Identify which cell holds the provided text, then report its [x, y] central coordinate. 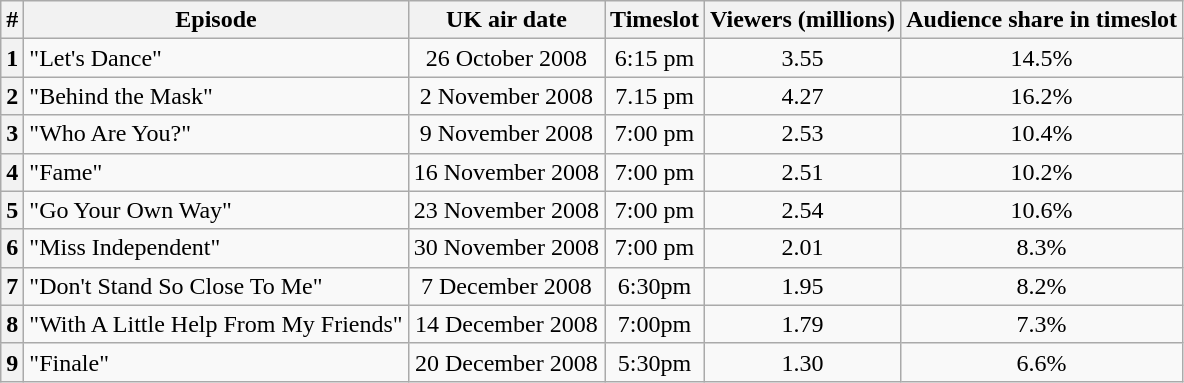
20 December 2008 [506, 362]
7 [12, 286]
"With A Little Help From My Friends" [216, 324]
16.2% [1042, 96]
2.01 [802, 248]
30 November 2008 [506, 248]
7.3% [1042, 324]
2.51 [802, 172]
6 [12, 248]
3.55 [802, 58]
"Finale" [216, 362]
UK air date [506, 20]
"Miss Independent" [216, 248]
2.53 [802, 134]
4.27 [802, 96]
"Let's Dance" [216, 58]
2.54 [802, 210]
6.6% [1042, 362]
8.2% [1042, 286]
9 [12, 362]
16 November 2008 [506, 172]
14.5% [1042, 58]
10.6% [1042, 210]
1.79 [802, 324]
10.4% [1042, 134]
# [12, 20]
"Who Are You?" [216, 134]
5 [12, 210]
"Don't Stand So Close To Me" [216, 286]
"Go Your Own Way" [216, 210]
Viewers (millions) [802, 20]
2 [12, 96]
10.2% [1042, 172]
26 October 2008 [506, 58]
8.3% [1042, 248]
7.15 pm [655, 96]
23 November 2008 [506, 210]
1.95 [802, 286]
"Behind the Mask" [216, 96]
6:15 pm [655, 58]
"Fame" [216, 172]
7 December 2008 [506, 286]
7:00pm [655, 324]
14 December 2008 [506, 324]
Episode [216, 20]
Audience share in timeslot [1042, 20]
4 [12, 172]
9 November 2008 [506, 134]
3 [12, 134]
Timeslot [655, 20]
6:30pm [655, 286]
1 [12, 58]
8 [12, 324]
1.30 [802, 362]
5:30pm [655, 362]
2 November 2008 [506, 96]
